Identify which cell holds the provided text, then report its [x, y] central coordinate. 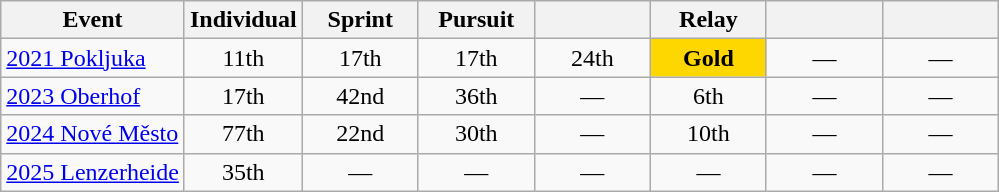
10th [708, 134]
11th [243, 58]
Relay [708, 20]
22nd [360, 134]
2025 Lenzerheide [93, 172]
Pursuit [476, 20]
Individual [243, 20]
6th [708, 96]
Sprint [360, 20]
24th [592, 58]
36th [476, 96]
35th [243, 172]
2023 Oberhof [93, 96]
Event [93, 20]
2024 Nové Město [93, 134]
Gold [708, 58]
30th [476, 134]
77th [243, 134]
2021 Pokljuka [93, 58]
42nd [360, 96]
